Determine the [x, y] coordinate at the center of the cell enclosing the given text.  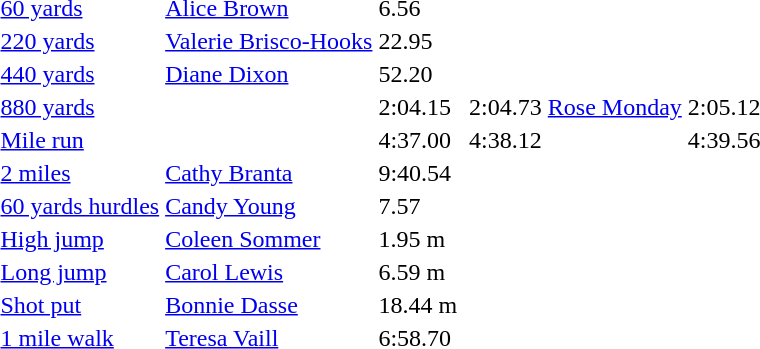
1.95 m [418, 239]
52.20 [418, 74]
Valerie Brisco-Hooks [269, 41]
Carol Lewis [269, 272]
Cathy Branta [269, 173]
22.95 [418, 41]
9:40.54 [418, 173]
4:38.12 [506, 140]
2:04.73 [506, 107]
4:37.00 [418, 140]
Candy Young [269, 206]
Coleen Sommer [269, 239]
6.59 m [418, 272]
2:04.15 [418, 107]
Diane Dixon [269, 74]
Bonnie Dasse [269, 305]
18.44 m [418, 305]
7.57 [418, 206]
Rose Monday [614, 107]
